Locate the cell with the specified text and output its (x, y) center coordinate. 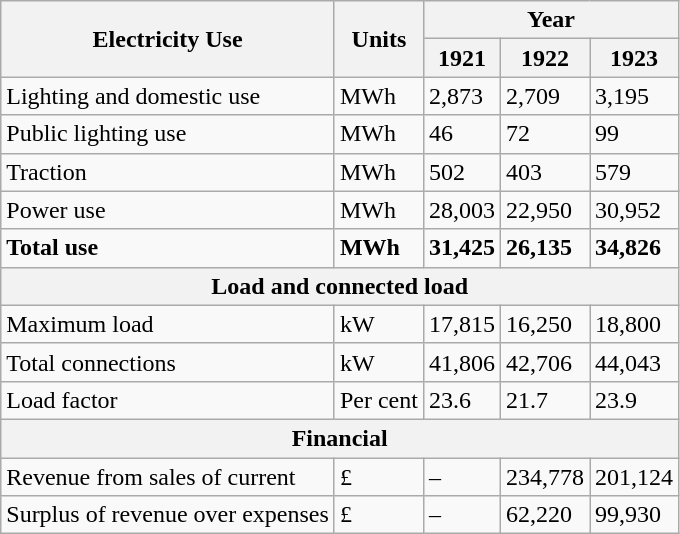
Electricity Use (168, 39)
44,043 (634, 362)
1922 (544, 58)
62,220 (544, 515)
201,124 (634, 477)
28,003 (462, 210)
26,135 (544, 248)
234,778 (544, 477)
502 (462, 172)
23.6 (462, 400)
2,873 (462, 96)
Load and connected load (340, 286)
Maximum load (168, 324)
30,952 (634, 210)
16,250 (544, 324)
99 (634, 134)
Revenue from sales of current (168, 477)
22,950 (544, 210)
579 (634, 172)
Lighting and domestic use (168, 96)
2,709 (544, 96)
17,815 (462, 324)
Surplus of revenue over expenses (168, 515)
Load factor (168, 400)
Traction (168, 172)
Total connections (168, 362)
1923 (634, 58)
3,195 (634, 96)
31,425 (462, 248)
403 (544, 172)
41,806 (462, 362)
Year (550, 20)
34,826 (634, 248)
21.7 (544, 400)
42,706 (544, 362)
23.9 (634, 400)
46 (462, 134)
Per cent (378, 400)
99,930 (634, 515)
18,800 (634, 324)
Financial (340, 438)
Public lighting use (168, 134)
Total use (168, 248)
Power use (168, 210)
72 (544, 134)
1921 (462, 58)
Units (378, 39)
